Extract the [X, Y] coordinate from the center of the cell holding the provided text.  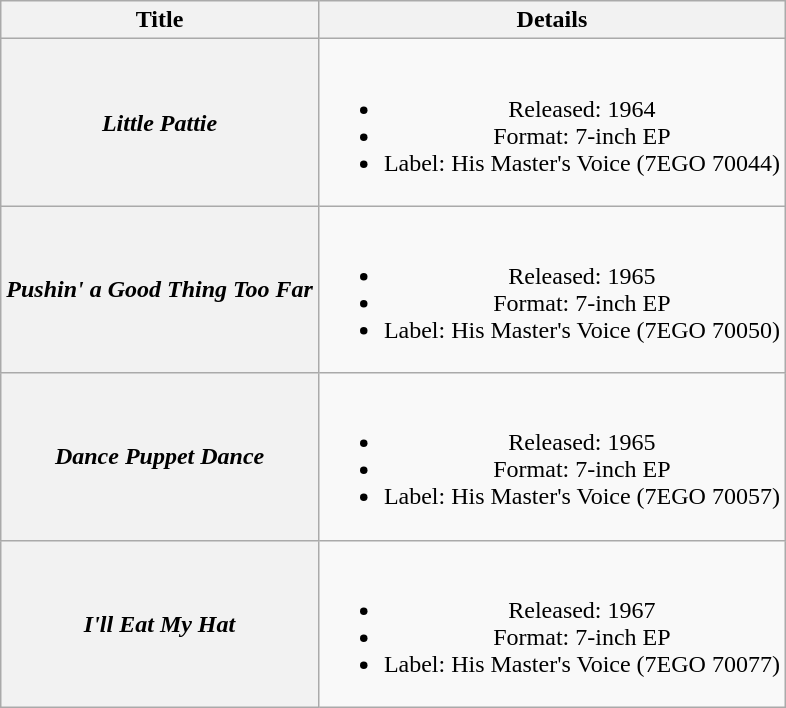
Pushin' a Good Thing Too Far [160, 290]
Dance Puppet Dance [160, 456]
Title [160, 20]
Released: 1965Format: 7-inch EPLabel: His Master's Voice (7EGO 70050) [552, 290]
Released: 1967Format: 7-inch EPLabel: His Master's Voice (7EGO 70077) [552, 624]
Details [552, 20]
Released: 1964Format: 7-inch EPLabel: His Master's Voice (7EGO 70044) [552, 122]
Released: 1965Format: 7-inch EPLabel: His Master's Voice (7EGO 70057) [552, 456]
I'll Eat My Hat [160, 624]
Little Pattie [160, 122]
